Pinpoint the cell where the given text exists, returning its (x, y) midpoint coordinate. 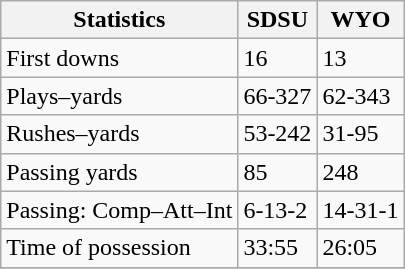
66-327 (278, 96)
53-242 (278, 134)
62-343 (360, 96)
26:05 (360, 248)
248 (360, 172)
33:55 (278, 248)
Passing: Comp–Att–Int (120, 210)
WYO (360, 20)
Statistics (120, 20)
16 (278, 58)
Passing yards (120, 172)
6-13-2 (278, 210)
Plays–yards (120, 96)
SDSU (278, 20)
85 (278, 172)
Rushes–yards (120, 134)
Time of possession (120, 248)
31-95 (360, 134)
First downs (120, 58)
14-31-1 (360, 210)
13 (360, 58)
